Identify which cell holds the provided text, then report its [x, y] central coordinate. 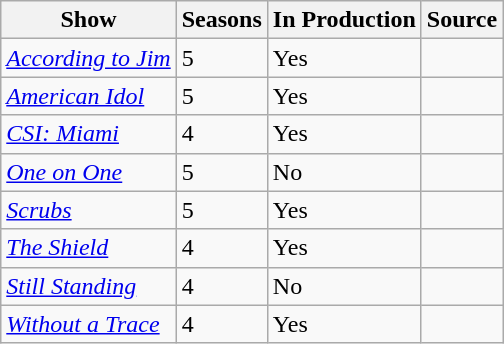
CSI: Miami [88, 134]
Without a Trace [88, 324]
The Shield [88, 248]
According to Jim [88, 58]
Show [88, 20]
One on One [88, 172]
Still Standing [88, 286]
In Production [344, 20]
Seasons [222, 20]
Source [462, 20]
American Idol [88, 96]
Scrubs [88, 210]
